Output the [X, Y] coordinate of the center of the cell containing the given text.  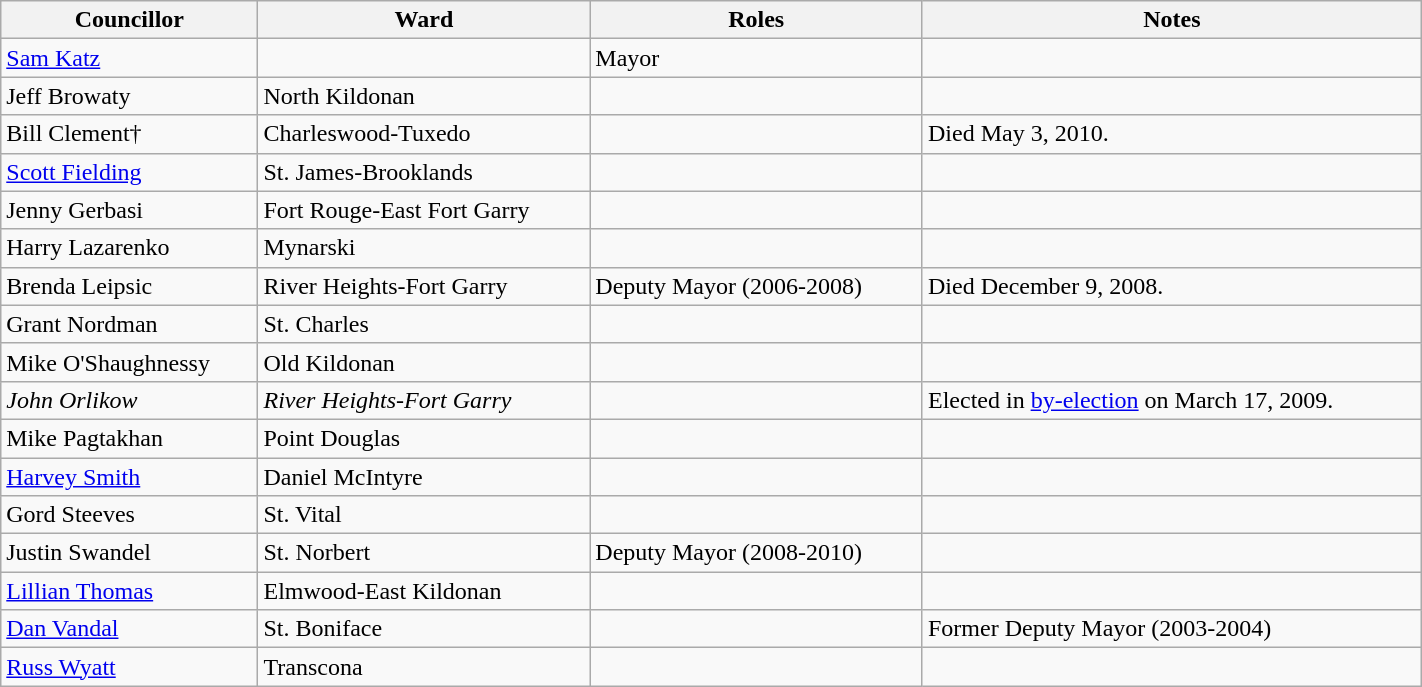
Justin Swandel [130, 553]
Mike O'Shaughnessy [130, 362]
Deputy Mayor (2006-2008) [756, 286]
Point Douglas [424, 438]
Charleswood-Tuxedo [424, 134]
Mike Pagtakhan [130, 438]
St. James-Brooklands [424, 172]
Brenda Leipsic [130, 286]
Deputy Mayor (2008-2010) [756, 553]
Mynarski [424, 248]
Elmwood-East Kildonan [424, 591]
Died December 9, 2008. [1172, 286]
Fort Rouge-East Fort Garry [424, 210]
Ward [424, 20]
St. Norbert [424, 553]
Bill Clement† [130, 134]
Transcona [424, 667]
Harvey Smith [130, 477]
Russ Wyatt [130, 667]
St. Boniface [424, 629]
Jenny Gerbasi [130, 210]
Harry Lazarenko [130, 248]
Old Kildonan [424, 362]
Elected in by-election on March 17, 2009. [1172, 400]
Died May 3, 2010. [1172, 134]
John Orlikow [130, 400]
Lillian Thomas [130, 591]
Roles [756, 20]
North Kildonan [424, 96]
Mayor [756, 58]
Former Deputy Mayor (2003-2004) [1172, 629]
Notes [1172, 20]
Gord Steeves [130, 515]
Dan Vandal [130, 629]
St. Charles [424, 324]
St. Vital [424, 515]
Daniel McIntyre [424, 477]
Scott Fielding [130, 172]
Grant Nordman [130, 324]
Sam Katz [130, 58]
Councillor [130, 20]
Jeff Browaty [130, 96]
